Determine the (x, y) coordinate at the center of the cell enclosing the given text.  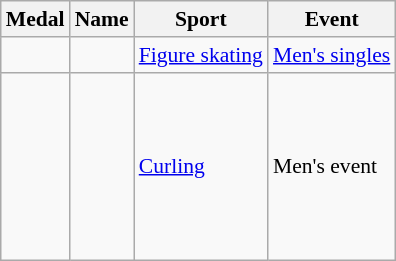
Figure skating (201, 55)
Medal (36, 19)
Name (102, 19)
Men's singles (332, 55)
Men's event (332, 166)
Sport (201, 19)
Curling (201, 166)
Event (332, 19)
